Determine the [x, y] coordinate at the center of the cell enclosing the given text.  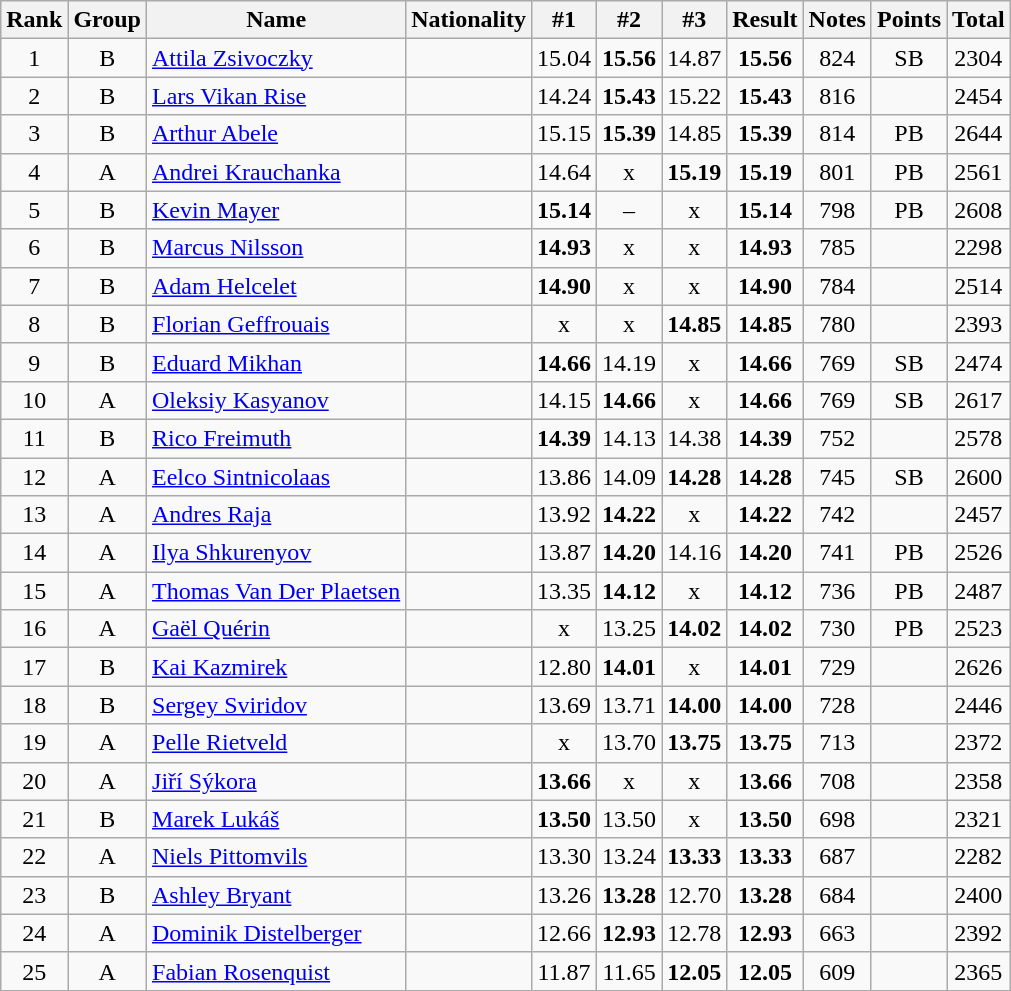
21 [34, 819]
18 [34, 705]
Marcus Nilsson [276, 248]
2 [34, 96]
2487 [979, 591]
Ashley Bryant [276, 895]
8 [34, 324]
609 [837, 971]
17 [34, 667]
Oleksiy Kasyanov [276, 400]
14.09 [630, 477]
3 [34, 134]
2578 [979, 438]
2304 [979, 58]
Nationality [469, 20]
814 [837, 134]
11 [34, 438]
2365 [979, 971]
14.16 [694, 553]
Rank [34, 20]
12 [34, 477]
784 [837, 286]
729 [837, 667]
14.24 [564, 96]
684 [837, 895]
14.87 [694, 58]
14.13 [630, 438]
7 [34, 286]
Niels Pittomvils [276, 857]
16 [34, 629]
Group [108, 20]
#1 [564, 20]
Arthur Abele [276, 134]
13.86 [564, 477]
Attila Zsivoczky [276, 58]
13.69 [564, 705]
12.78 [694, 933]
Adam Helcelet [276, 286]
15.22 [694, 96]
Gaël Quérin [276, 629]
24 [34, 933]
23 [34, 895]
13.25 [630, 629]
745 [837, 477]
15 [34, 591]
741 [837, 553]
Andres Raja [276, 515]
19 [34, 743]
2372 [979, 743]
Name [276, 20]
13.24 [630, 857]
2644 [979, 134]
Marek Lukáš [276, 819]
Sergey Sviridov [276, 705]
13.87 [564, 553]
Kevin Mayer [276, 210]
1 [34, 58]
698 [837, 819]
2282 [979, 857]
2358 [979, 781]
Pelle Rietveld [276, 743]
14.19 [630, 362]
Jiří Sýkora [276, 781]
798 [837, 210]
2600 [979, 477]
5 [34, 210]
14.38 [694, 438]
Kai Kazmirek [276, 667]
2626 [979, 667]
Andrei Krauchanka [276, 172]
2393 [979, 324]
14.15 [564, 400]
14.64 [564, 172]
11.87 [564, 971]
13.92 [564, 515]
2446 [979, 705]
Total [979, 20]
2457 [979, 515]
801 [837, 172]
13.26 [564, 895]
2321 [979, 819]
785 [837, 248]
4 [34, 172]
713 [837, 743]
Notes [837, 20]
736 [837, 591]
13.70 [630, 743]
Ilya Shkurenyov [276, 553]
14 [34, 553]
13.71 [630, 705]
824 [837, 58]
12.70 [694, 895]
9 [34, 362]
687 [837, 857]
25 [34, 971]
2298 [979, 248]
11.65 [630, 971]
15.04 [564, 58]
Fabian Rosenquist [276, 971]
2474 [979, 362]
752 [837, 438]
13.30 [564, 857]
780 [837, 324]
22 [34, 857]
708 [837, 781]
Points [908, 20]
13 [34, 515]
2526 [979, 553]
816 [837, 96]
6 [34, 248]
2392 [979, 933]
– [630, 210]
Rico Freimuth [276, 438]
2608 [979, 210]
2454 [979, 96]
15.15 [564, 134]
Thomas Van Der Plaetsen [276, 591]
728 [837, 705]
10 [34, 400]
2523 [979, 629]
2617 [979, 400]
12.66 [564, 933]
20 [34, 781]
Dominik Distelberger [276, 933]
2400 [979, 895]
#2 [630, 20]
#3 [694, 20]
13.35 [564, 591]
2561 [979, 172]
663 [837, 933]
Eduard Mikhan [276, 362]
2514 [979, 286]
Lars Vikan Rise [276, 96]
Eelco Sintnicolaas [276, 477]
Florian Geffrouais [276, 324]
12.80 [564, 667]
Result [765, 20]
730 [837, 629]
742 [837, 515]
